Detect which cell encompasses the target text, then output its [X, Y] center coordinate. 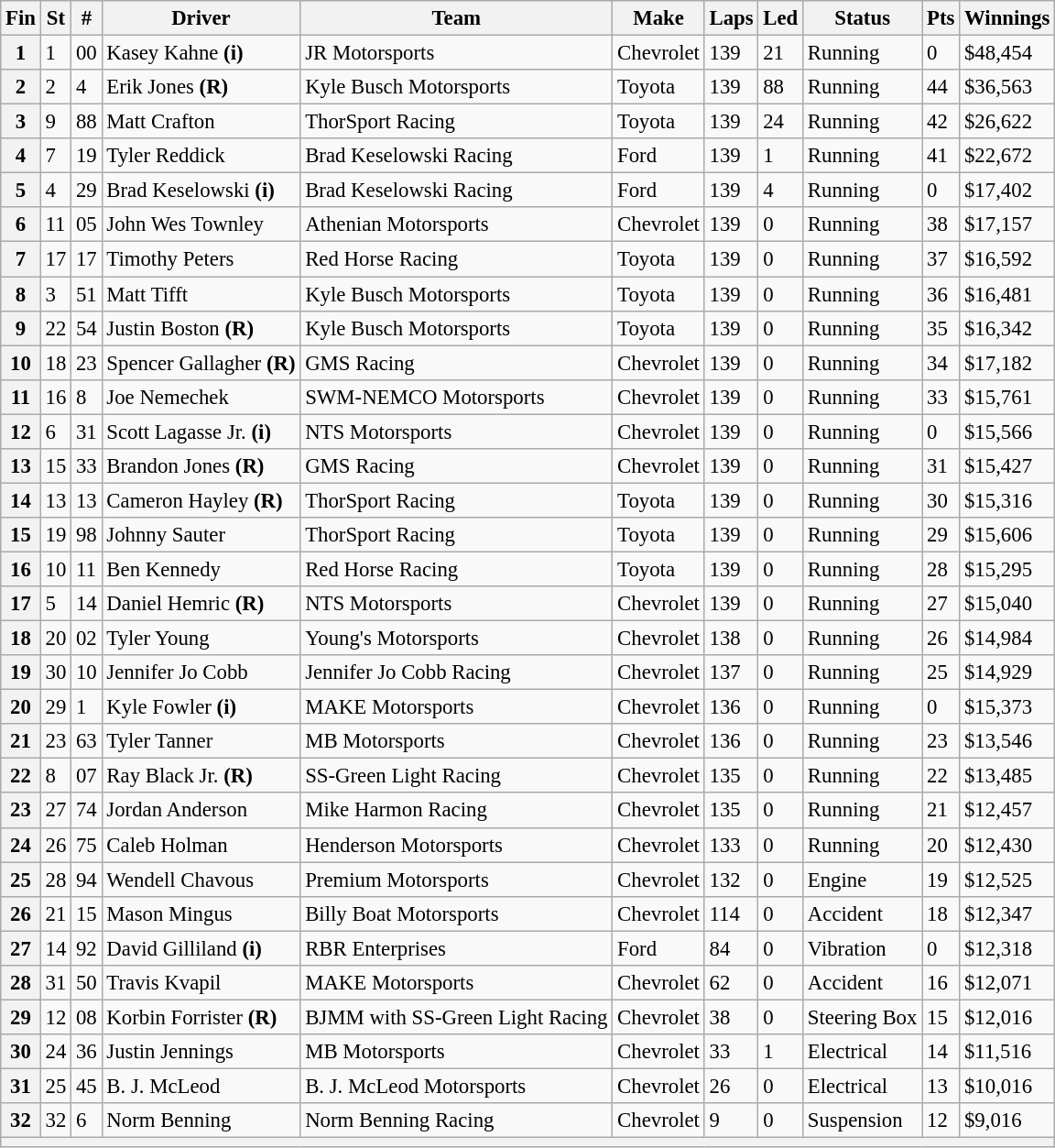
Mike Harmon Racing [456, 811]
$15,606 [1007, 535]
Scott Lagasse Jr. (i) [201, 432]
$15,373 [1007, 707]
$22,672 [1007, 156]
$15,040 [1007, 604]
Ray Black Jr. (R) [201, 776]
Brad Keselowski (i) [201, 191]
$15,427 [1007, 466]
Tyler Tanner [201, 741]
62 [731, 983]
$14,929 [1007, 672]
$48,454 [1007, 53]
Johnny Sauter [201, 535]
B. J. McLeod [201, 1086]
$16,342 [1007, 328]
Vibration [863, 948]
Wendell Chavous [201, 880]
114 [731, 913]
Premium Motorsports [456, 880]
42 [941, 122]
$15,761 [1007, 397]
34 [941, 363]
# [86, 18]
David Gilliland (i) [201, 948]
Athenian Motorsports [456, 224]
50 [86, 983]
$36,563 [1007, 87]
75 [86, 845]
51 [86, 294]
08 [86, 1017]
07 [86, 776]
37 [941, 259]
$16,481 [1007, 294]
98 [86, 535]
Jordan Anderson [201, 811]
Caleb Holman [201, 845]
$17,182 [1007, 363]
Team [456, 18]
Pts [941, 18]
Suspension [863, 1121]
$17,157 [1007, 224]
$10,016 [1007, 1086]
Mason Mingus [201, 913]
44 [941, 87]
35 [941, 328]
Korbin Forrister (R) [201, 1017]
45 [86, 1086]
SWM-NEMCO Motorsports [456, 397]
$9,016 [1007, 1121]
Norm Benning [201, 1121]
St [55, 18]
Jennifer Jo Cobb Racing [456, 672]
Tyler Young [201, 639]
Kasey Kahne (i) [201, 53]
Justin Boston (R) [201, 328]
BJMM with SS-Green Light Racing [456, 1017]
Laps [731, 18]
$15,316 [1007, 500]
Status [863, 18]
$12,525 [1007, 880]
41 [941, 156]
$12,318 [1007, 948]
$12,016 [1007, 1017]
$14,984 [1007, 639]
63 [86, 741]
92 [86, 948]
137 [731, 672]
Travis Kvapil [201, 983]
Matt Tifft [201, 294]
$15,295 [1007, 569]
B. J. McLeod Motorsports [456, 1086]
$17,402 [1007, 191]
94 [86, 880]
02 [86, 639]
Kyle Fowler (i) [201, 707]
Young's Motorsports [456, 639]
74 [86, 811]
$12,430 [1007, 845]
$12,071 [1007, 983]
Engine [863, 880]
Spencer Gallagher (R) [201, 363]
Make [658, 18]
Henderson Motorsports [456, 845]
Led [780, 18]
$11,516 [1007, 1052]
John Wes Townley [201, 224]
Winnings [1007, 18]
Matt Crafton [201, 122]
$12,347 [1007, 913]
$15,566 [1007, 432]
$16,592 [1007, 259]
84 [731, 948]
RBR Enterprises [456, 948]
Daniel Hemric (R) [201, 604]
133 [731, 845]
Billy Boat Motorsports [456, 913]
Joe Nemechek [201, 397]
Jennifer Jo Cobb [201, 672]
Steering Box [863, 1017]
SS-Green Light Racing [456, 776]
$12,457 [1007, 811]
Brandon Jones (R) [201, 466]
Ben Kennedy [201, 569]
05 [86, 224]
JR Motorsports [456, 53]
138 [731, 639]
Tyler Reddick [201, 156]
Fin [21, 18]
132 [731, 880]
Timothy Peters [201, 259]
Cameron Hayley (R) [201, 500]
$13,546 [1007, 741]
Justin Jennings [201, 1052]
$13,485 [1007, 776]
$26,622 [1007, 122]
54 [86, 328]
Norm Benning Racing [456, 1121]
00 [86, 53]
Erik Jones (R) [201, 87]
Driver [201, 18]
